Extract the [X, Y] coordinate from the center of the cell holding the provided text.  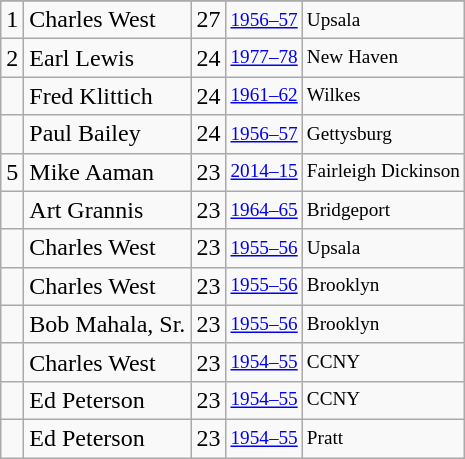
2014–15 [264, 172]
1 [12, 20]
1961–62 [264, 96]
1964–65 [264, 210]
5 [12, 172]
Bob Mahala, Sr. [108, 324]
Bridgeport [383, 210]
Pratt [383, 438]
1977–78 [264, 58]
Wilkes [383, 96]
Fairleigh Dickinson [383, 172]
New Haven [383, 58]
Earl Lewis [108, 58]
Gettysburg [383, 134]
27 [208, 20]
Paul Bailey [108, 134]
Mike Aaman [108, 172]
Fred Klittich [108, 96]
Art Grannis [108, 210]
2 [12, 58]
